Identify which cell holds the provided text, then report its (x, y) central coordinate. 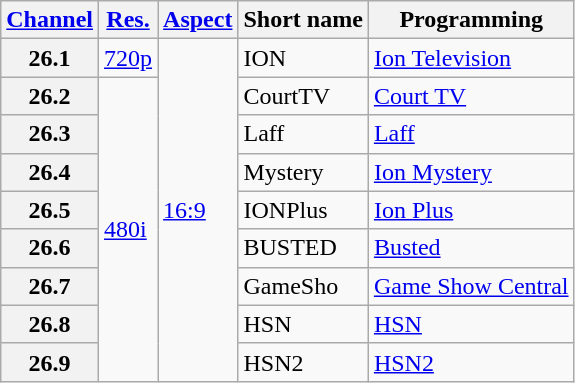
Short name (303, 20)
26.8 (50, 324)
Mystery (303, 172)
26.4 (50, 172)
Channel (50, 20)
26.6 (50, 248)
Aspect (198, 20)
26.3 (50, 134)
Ion Plus (471, 210)
Ion Television (471, 58)
480i (128, 229)
26.7 (50, 286)
GameSho (303, 286)
Game Show Central (471, 286)
IONPlus (303, 210)
Programming (471, 20)
Busted (471, 248)
26.2 (50, 96)
BUSTED (303, 248)
26.5 (50, 210)
Ion Mystery (471, 172)
Res. (128, 20)
26.1 (50, 58)
720p (128, 58)
16:9 (198, 210)
CourtTV (303, 96)
ION (303, 58)
26.9 (50, 362)
Court TV (471, 96)
